Search for the cell housing the specified text and yield its [x, y] center coordinate. 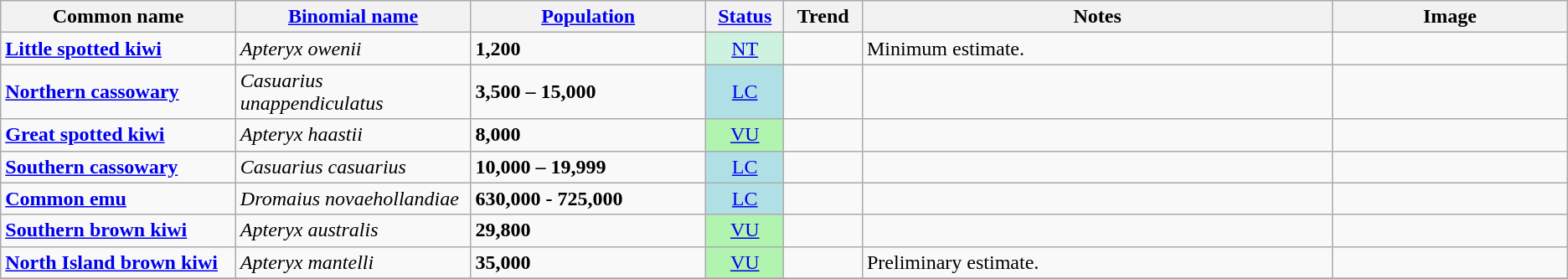
Great spotted kiwi [119, 135]
Notes [1097, 17]
Common name [119, 17]
35,000 [588, 262]
North Island brown kiwi [119, 262]
Minimum estimate. [1097, 49]
10,000 – 19,999 [588, 167]
Apteryx mantelli [353, 262]
Image [1451, 17]
Southern cassowary [119, 167]
Apteryx haastii [353, 135]
Common emu [119, 199]
Preliminary estimate. [1097, 262]
Apteryx owenii [353, 49]
NT [745, 49]
Northern cassowary [119, 92]
Casuarius unappendiculatus [353, 92]
Apteryx australis [353, 230]
Casuarius casuarius [353, 167]
Population [588, 17]
3,500 – 15,000 [588, 92]
630,000 - 725,000 [588, 199]
29,800 [588, 230]
Binomial name [353, 17]
Status [745, 17]
Trend [823, 17]
Dromaius novaehollandiae [353, 199]
Little spotted kiwi [119, 49]
8,000 [588, 135]
Southern brown kiwi [119, 230]
1,200 [588, 49]
